Determine the [X, Y] coordinate at the center of the cell enclosing the given text.  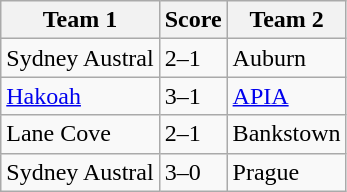
Bankstown [286, 134]
3–1 [193, 96]
Team 1 [80, 20]
Auburn [286, 58]
Lane Cove [80, 134]
Prague [286, 172]
Team 2 [286, 20]
Score [193, 20]
APIA [286, 96]
3–0 [193, 172]
Hakoah [80, 96]
